Pinpoint the cell where the given text exists, returning its [x, y] midpoint coordinate. 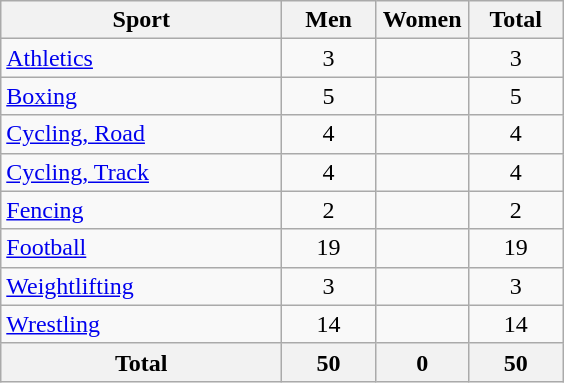
Athletics [142, 58]
Women [422, 20]
Cycling, Track [142, 172]
Boxing [142, 96]
Sport [142, 20]
Fencing [142, 210]
Men [329, 20]
Football [142, 248]
Cycling, Road [142, 134]
Wrestling [142, 324]
0 [422, 362]
Weightlifting [142, 286]
